Search for the cell housing the specified text and yield its (X, Y) center coordinate. 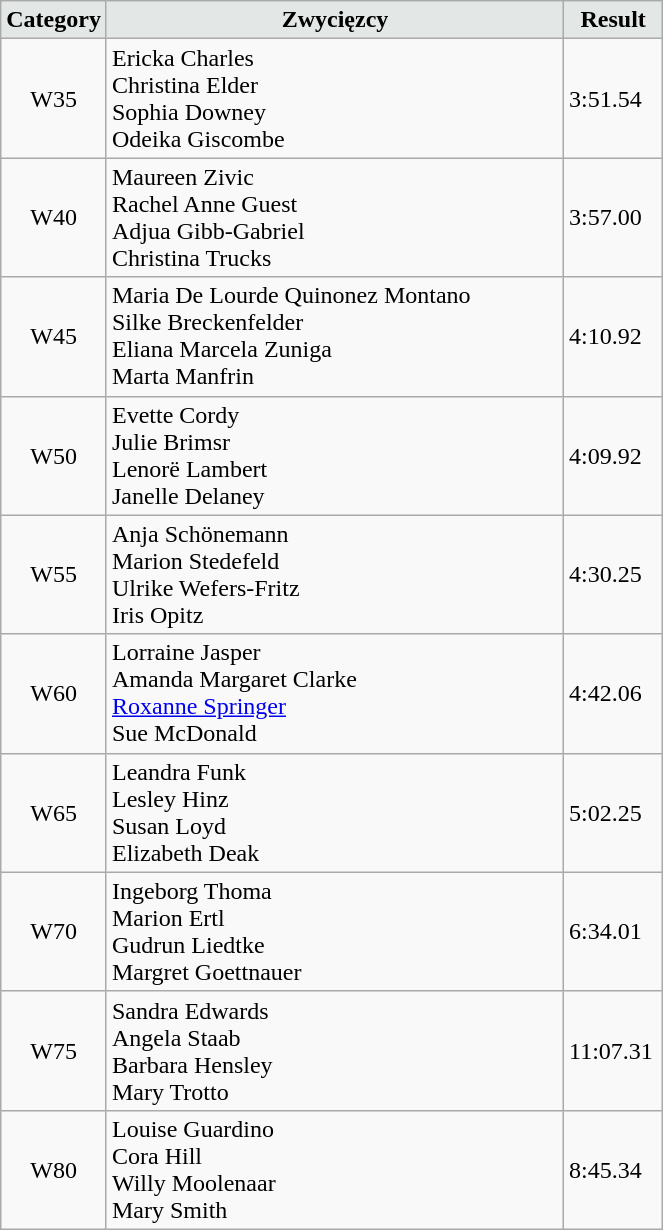
6:34.01 (614, 932)
Ingeborg Thoma Marion Ertl Gudrun Liedtke Margret Goettnauer (334, 932)
Result (614, 20)
11:07.31 (614, 1050)
3:51.54 (614, 98)
W35 (54, 98)
8:45.34 (614, 1170)
Lorraine Jasper Amanda Margaret Clarke Roxanne Springer Sue McDonald (334, 694)
Category (54, 20)
Louise Guardino Cora Hill Willy Moolenaar Mary Smith (334, 1170)
Maria De Lourde Quinonez Montano Silke Breckenfelder Eliana Marcela Zuniga Marta Manfrin (334, 336)
W40 (54, 218)
W55 (54, 574)
W70 (54, 932)
Zwycięzcy (334, 20)
W80 (54, 1170)
Maureen Zivic Rachel Anne Guest Adjua Gibb-Gabriel Christina Trucks (334, 218)
3:57.00 (614, 218)
W45 (54, 336)
4:30.25 (614, 574)
Ericka Charles Christina Elder Sophia Downey Odeika Giscombe (334, 98)
4:09.92 (614, 456)
W65 (54, 812)
5:02.25 (614, 812)
4:10.92 (614, 336)
W60 (54, 694)
Anja Schönemann Marion Stedefeld Ulrike Wefers-Fritz Iris Opitz (334, 574)
Sandra Edwards Angela Staab Barbara Hensley Mary Trotto (334, 1050)
4:42.06 (614, 694)
W50 (54, 456)
Evette Cordy Julie Brimsr Lenorë Lambert Janelle Delaney (334, 456)
Leandra Funk Lesley Hinz Susan Loyd Elizabeth Deak (334, 812)
W75 (54, 1050)
